Return the [x, y] coordinate for the center point of the cell that contains the specified text.  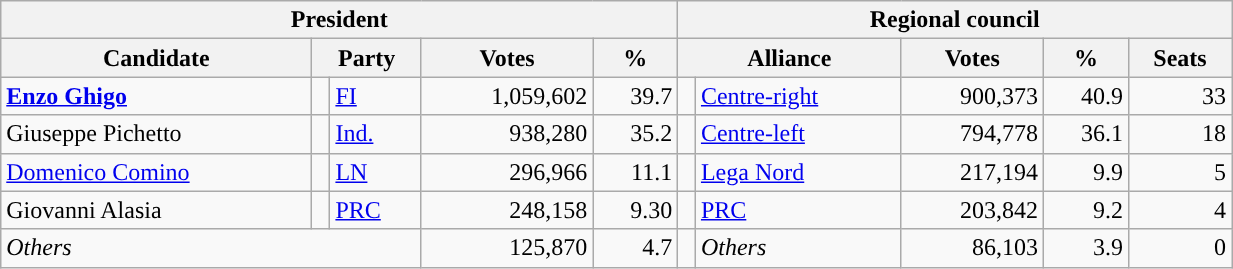
900,373 [972, 96]
Giovanni Alasia [156, 210]
938,280 [506, 134]
Regional council [955, 20]
Ind. [376, 134]
Party [366, 58]
4.7 [636, 248]
4 [1180, 210]
1,059,602 [506, 96]
Lega Nord [798, 172]
FI [376, 96]
3.9 [1086, 248]
35.2 [636, 134]
248,158 [506, 210]
5 [1180, 172]
Seats [1180, 58]
11.1 [636, 172]
39.7 [636, 96]
0 [1180, 248]
9.30 [636, 210]
125,870 [506, 248]
Alliance [790, 58]
18 [1180, 134]
9.2 [1086, 210]
Candidate [156, 58]
217,194 [972, 172]
33 [1180, 96]
Centre-left [798, 134]
296,966 [506, 172]
LN [376, 172]
Centre-right [798, 96]
President [340, 20]
Giuseppe Pichetto [156, 134]
86,103 [972, 248]
9.9 [1086, 172]
36.1 [1086, 134]
Domenico Comino [156, 172]
40.9 [1086, 96]
203,842 [972, 210]
Enzo Ghigo [156, 96]
794,778 [972, 134]
